Locate the cell with the specified text and output its [x, y] center coordinate. 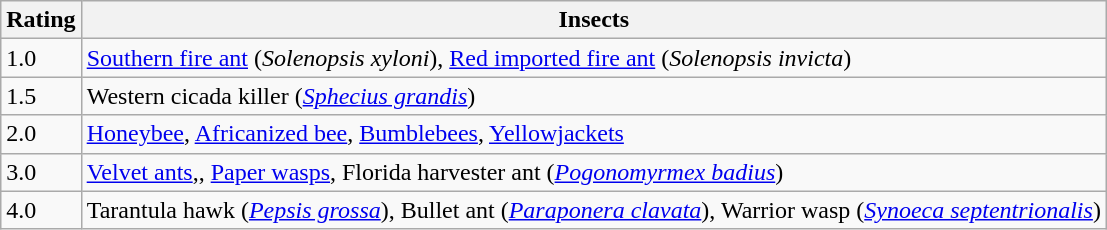
Southern fire ant (Solenopsis xyloni), Red imported fire ant (Solenopsis invicta) [594, 58]
1.0 [41, 58]
4.0 [41, 210]
2.0 [41, 134]
Tarantula hawk (Pepsis grossa), Bullet ant (Paraponera clavata), Warrior wasp (Synoeca septentrionalis) [594, 210]
Western cicada killer (Sphecius grandis) [594, 96]
Honeybee, Africanized bee, Bumblebees, Yellowjackets [594, 134]
3.0 [41, 172]
Insects [594, 20]
Velvet ants,, Paper wasps, Florida harvester ant (Pogonomyrmex badius) [594, 172]
1.5 [41, 96]
Rating [41, 20]
